Capture the cell that displays the provided text and extract its (x, y) central coordinate. 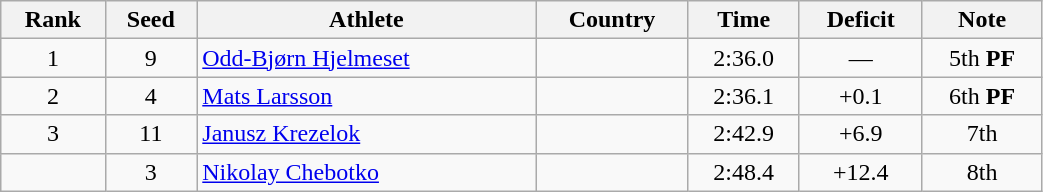
7th (982, 134)
Note (982, 20)
Rank (53, 20)
4 (151, 96)
8th (982, 172)
5th PF (982, 58)
2 (53, 96)
11 (151, 134)
2:36.0 (744, 58)
+12.4 (860, 172)
Odd-Bjørn Hjelmeset (366, 58)
+6.9 (860, 134)
Janusz Krezelok (366, 134)
Athlete (366, 20)
2:42.9 (744, 134)
1 (53, 58)
2:36.1 (744, 96)
— (860, 58)
+0.1 (860, 96)
Mats Larsson (366, 96)
Seed (151, 20)
9 (151, 58)
Deficit (860, 20)
6th PF (982, 96)
Time (744, 20)
Country (612, 20)
2:48.4 (744, 172)
Nikolay Chebotko (366, 172)
